Search for the cell housing the specified text and yield its [X, Y] center coordinate. 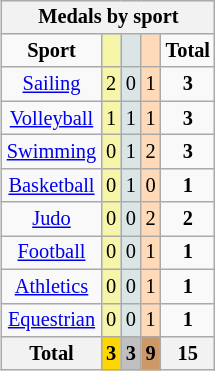
15 [188, 354]
Sport [52, 51]
Athletics [52, 286]
Football [52, 253]
Swimming [52, 152]
9 [151, 354]
Judo [52, 219]
Basketball [52, 185]
Equestrian [52, 320]
Volleyball [52, 118]
Sailing [52, 84]
Medals by sport [108, 17]
